Return the (X, Y) coordinate for the center point of the cell that contains the specified text.  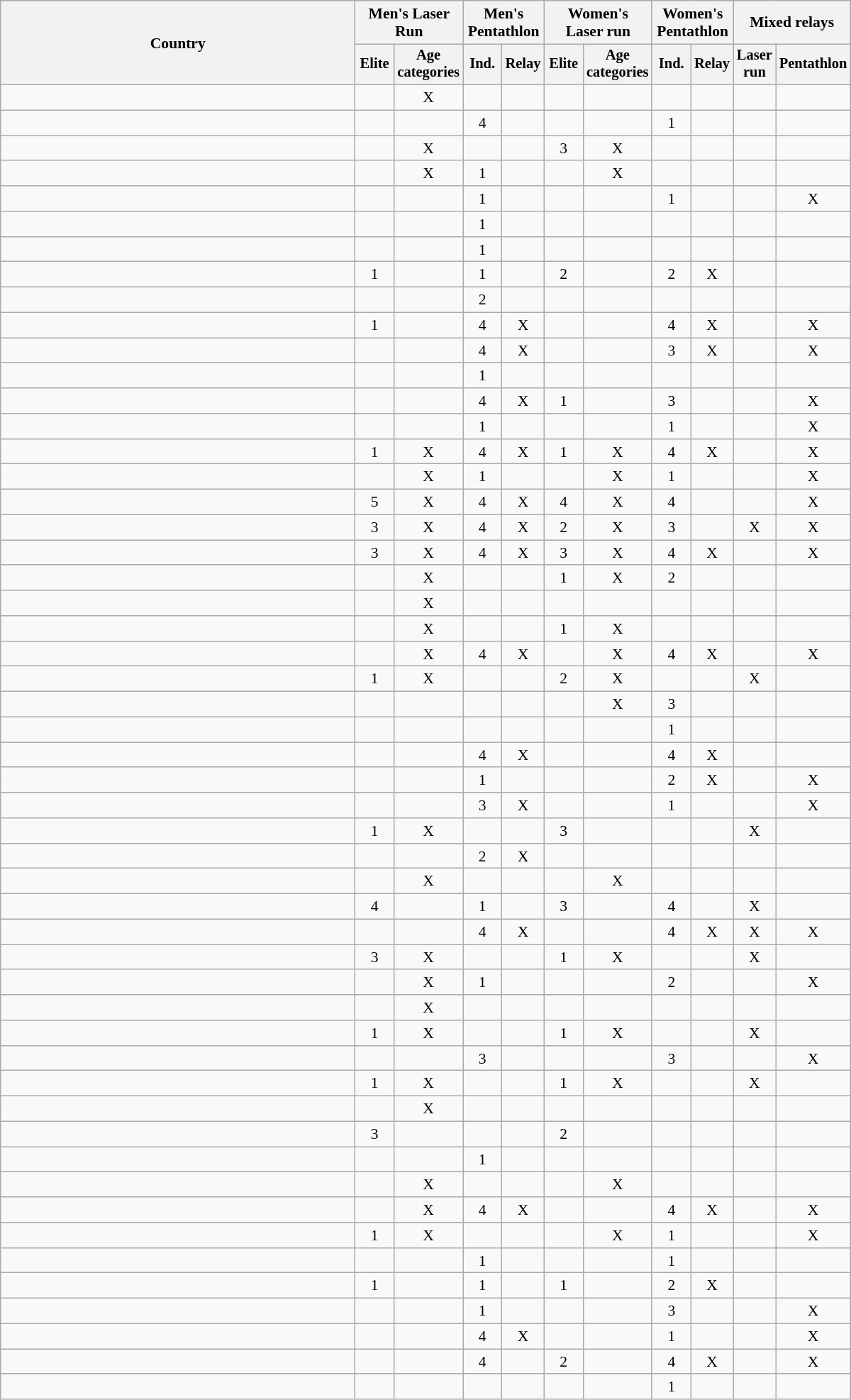
5 (374, 502)
Pentathlon (813, 65)
Men's Laser Run (409, 23)
Country (178, 43)
Laserrun (755, 65)
Men's Pentathlon (504, 23)
Women's Pentathlon (692, 23)
Women's Laser run (598, 23)
Mixed relays (791, 23)
